Find where the given text appears and provide that cell's center as (x, y) coordinate. 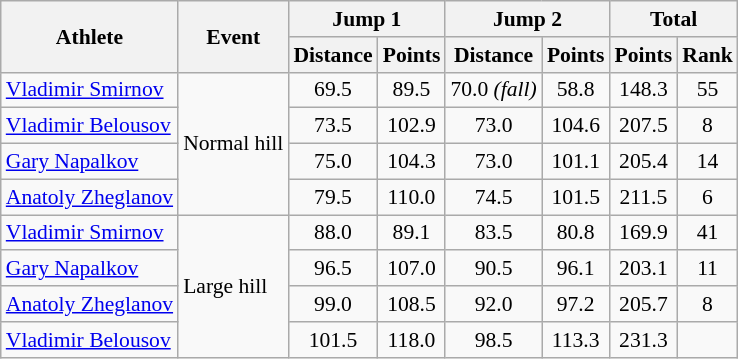
207.5 (644, 126)
75.0 (332, 162)
83.5 (493, 233)
169.9 (644, 233)
98.5 (493, 340)
97.2 (576, 304)
96.1 (576, 269)
55 (708, 90)
102.9 (412, 126)
104.3 (412, 162)
11 (708, 269)
96.5 (332, 269)
148.3 (644, 90)
Jump 1 (366, 19)
88.0 (332, 233)
101.1 (576, 162)
231.3 (644, 340)
Large hill (233, 286)
Athlete (90, 36)
89.1 (412, 233)
92.0 (493, 304)
118.0 (412, 340)
205.7 (644, 304)
80.8 (576, 233)
113.3 (576, 340)
79.5 (332, 197)
Jump 2 (527, 19)
104.6 (576, 126)
99.0 (332, 304)
Total (674, 19)
70.0 (fall) (493, 90)
41 (708, 233)
211.5 (644, 197)
90.5 (493, 269)
58.8 (576, 90)
Normal hill (233, 143)
74.5 (493, 197)
89.5 (412, 90)
108.5 (412, 304)
73.5 (332, 126)
Event (233, 36)
69.5 (332, 90)
205.4 (644, 162)
107.0 (412, 269)
Rank (708, 55)
203.1 (644, 269)
14 (708, 162)
110.0 (412, 197)
6 (708, 197)
